Find where the given text appears and provide that cell's center as [x, y] coordinate. 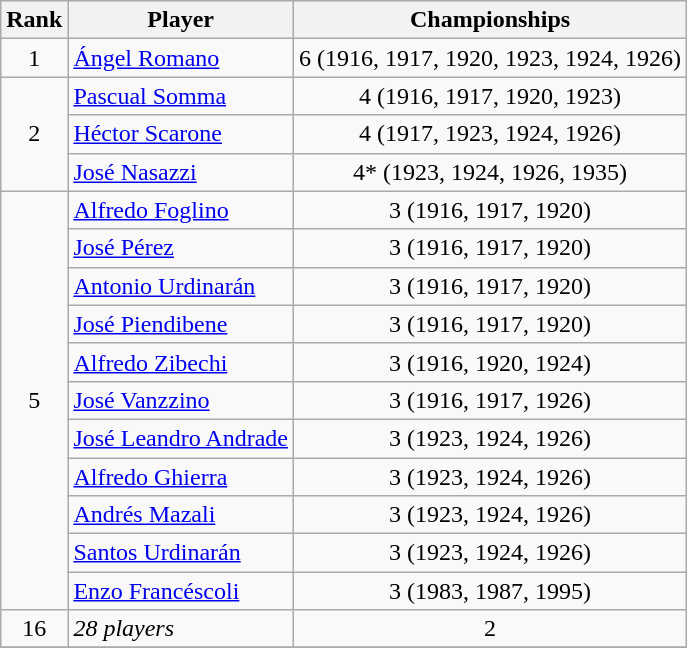
Ángel Romano [181, 58]
5 [34, 400]
16 [34, 629]
Andrés Mazali [181, 515]
José Vanzzino [181, 400]
1 [34, 58]
José Leandro Andrade [181, 438]
José Piendibene [181, 324]
4* (1923, 1924, 1926, 1935) [490, 172]
Héctor Scarone [181, 134]
José Pérez [181, 248]
3 (1916, 1917, 1926) [490, 400]
4 (1916, 1917, 1920, 1923) [490, 96]
3 (1916, 1920, 1924) [490, 362]
Pascual Somma [181, 96]
28 players [181, 629]
Player [181, 20]
Alfredo Zibechi [181, 362]
Enzo Francéscoli [181, 591]
Antonio Urdinarán [181, 286]
4 (1917, 1923, 1924, 1926) [490, 134]
Alfredo Foglino [181, 210]
3 (1983, 1987, 1995) [490, 591]
José Nasazzi [181, 172]
6 (1916, 1917, 1920, 1923, 1924, 1926) [490, 58]
Rank [34, 20]
Alfredo Ghierra [181, 477]
Championships [490, 20]
Santos Urdinarán [181, 553]
